Extract the [x, y] coordinate from the center of the cell holding the provided text.  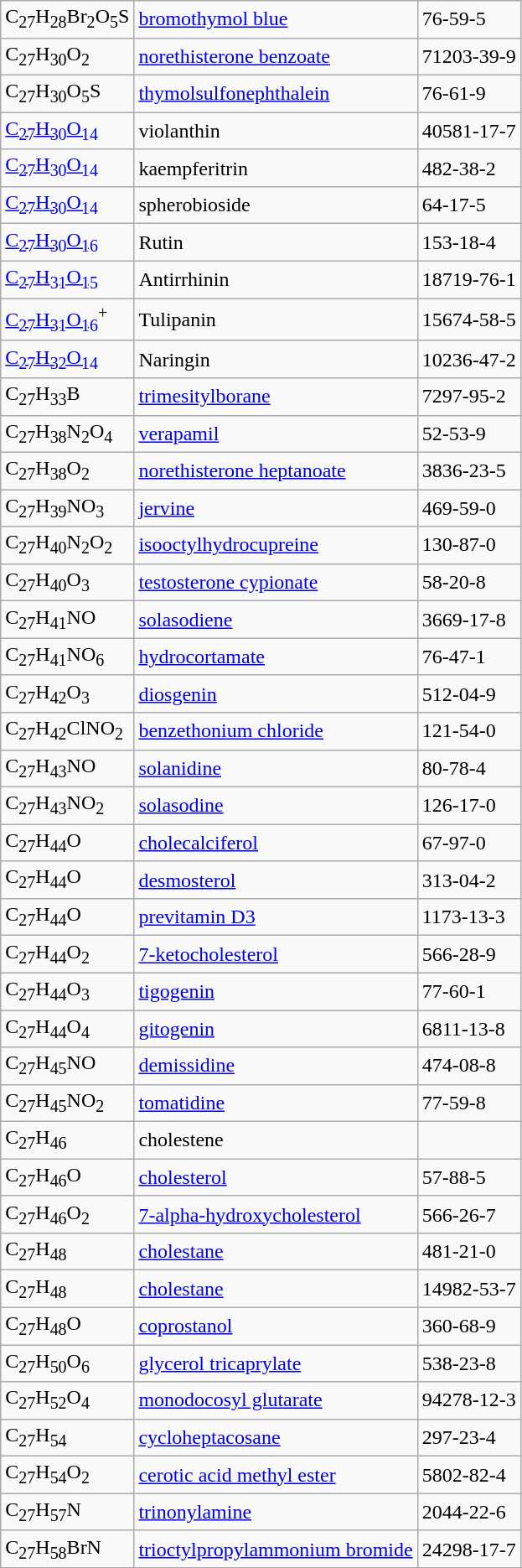
121-54-0 [469, 731]
C27H44O4 [67, 1029]
130-87-0 [469, 545]
cycloheptacosane [276, 1437]
1173-13-3 [469, 916]
7-ketocholesterol [276, 954]
isooctylhydrocupreine [276, 545]
71203-39-9 [469, 56]
C27H48O [67, 1326]
7297-95-2 [469, 397]
52-53-9 [469, 434]
verapamil [276, 434]
C27H44O3 [67, 991]
77-60-1 [469, 991]
10236-47-2 [469, 359]
coprostanol [276, 1326]
C27H45NO [67, 1066]
566-26-7 [469, 1214]
C27H42O3 [67, 693]
C27H50O6 [67, 1363]
481-21-0 [469, 1252]
76-61-9 [469, 93]
6811-13-8 [469, 1029]
solasodiene [276, 620]
360-68-9 [469, 1326]
7-alpha-hydroxycholesterol [276, 1214]
Rutin [276, 242]
benzethonium chloride [276, 731]
hydrocortamate [276, 657]
kaempferitrin [276, 168]
64-17-5 [469, 205]
58-20-8 [469, 582]
5802-82-4 [469, 1475]
C27H33B [67, 397]
cholesterol [276, 1177]
spherobioside [276, 205]
previtamin D3 [276, 916]
313-04-2 [469, 880]
Antirrhinin [276, 279]
14982-53-7 [469, 1289]
jervine [276, 508]
15674-58-5 [469, 320]
C27H52O4 [67, 1400]
126-17-0 [469, 805]
trioctylpropylammonium bromide [276, 1549]
violanthin [276, 131]
norethisterone heptanoate [276, 470]
glycerol tricaprylate [276, 1363]
153-18-4 [469, 242]
C27H30O16 [67, 242]
diosgenin [276, 693]
Naringin [276, 359]
77-59-8 [469, 1103]
C27H39NO3 [67, 508]
76-59-5 [469, 19]
C27H42ClNO2 [67, 731]
C27H46O [67, 1177]
solanidine [276, 768]
80-78-4 [469, 768]
482-38-2 [469, 168]
cerotic acid methyl ester [276, 1475]
trinonylamine [276, 1512]
desmosterol [276, 880]
cholecalciferol [276, 843]
monodocosyl glutarate [276, 1400]
C27H46O2 [67, 1214]
566-28-9 [469, 954]
C27H30O5S [67, 93]
C27H58BrN [67, 1549]
3669-17-8 [469, 620]
C27H40N2O2 [67, 545]
C27H43NO2 [67, 805]
18719-76-1 [469, 279]
Tulipanin [276, 320]
C27H44O2 [67, 954]
474-08-8 [469, 1066]
469-59-0 [469, 508]
C27H54O2 [67, 1475]
gitogenin [276, 1029]
C27H57N [67, 1512]
538-23-8 [469, 1363]
C27H28Br2O5S [67, 19]
solasodine [276, 805]
C27H43NO [67, 768]
C27H31O15 [67, 279]
57-88-5 [469, 1177]
C27H38O2 [67, 470]
C27H54 [67, 1437]
testosterone cypionate [276, 582]
94278-12-3 [469, 1400]
tomatidine [276, 1103]
demissidine [276, 1066]
24298-17-7 [469, 1549]
C27H31O16+ [67, 320]
cholestene [276, 1140]
C27H41NO [67, 620]
tigogenin [276, 991]
C27H38N2O4 [67, 434]
3836-23-5 [469, 470]
297-23-4 [469, 1437]
thymolsulfonephthalein [276, 93]
trimesitylborane [276, 397]
C27H46 [67, 1140]
40581-17-7 [469, 131]
C27H32O14 [67, 359]
C27H40O3 [67, 582]
bromothymol blue [276, 19]
67-97-0 [469, 843]
512-04-9 [469, 693]
C27H41NO6 [67, 657]
C27H45NO2 [67, 1103]
C27H30O2 [67, 56]
76-47-1 [469, 657]
norethisterone benzoate [276, 56]
2044-22-6 [469, 1512]
